Search for the cell housing the specified text and yield its (x, y) center coordinate. 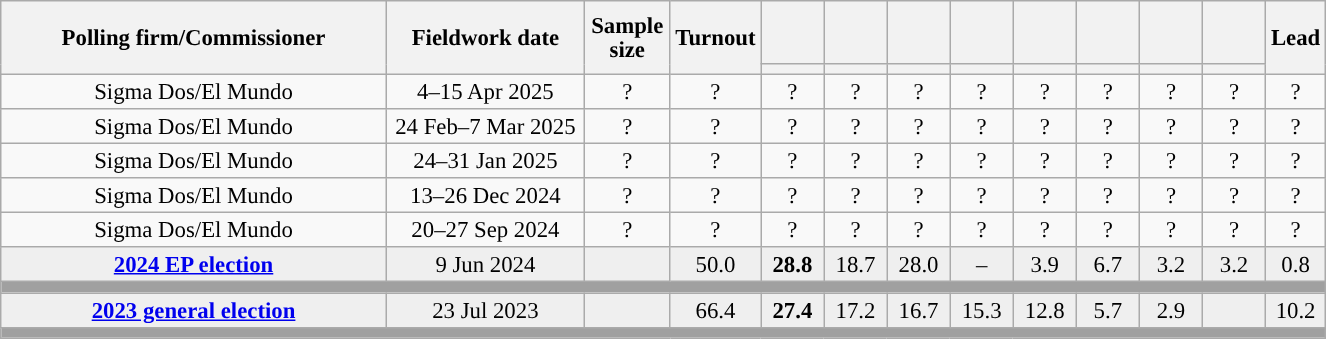
9 Jun 2024 (485, 266)
27.4 (792, 310)
Polling firm/Commissioner (194, 38)
28.0 (918, 266)
5.7 (1108, 310)
4–15 Apr 2025 (485, 92)
18.7 (856, 266)
17.2 (856, 310)
2.9 (1170, 310)
24–31 Jan 2025 (485, 162)
24 Feb–7 Mar 2025 (485, 126)
20–27 Sep 2024 (485, 230)
23 Jul 2023 (485, 310)
2023 general election (194, 310)
10.2 (1296, 310)
13–26 Dec 2024 (485, 196)
28.8 (792, 266)
50.0 (716, 266)
2024 EP election (194, 266)
Lead (1296, 38)
15.3 (982, 310)
Sample size (627, 38)
– (982, 266)
3.9 (1044, 266)
12.8 (1044, 310)
Turnout (716, 38)
66.4 (716, 310)
6.7 (1108, 266)
Fieldwork date (485, 38)
16.7 (918, 310)
0.8 (1296, 266)
